Scan for the cell matching the given text and deliver its [x, y] coordinate at center. 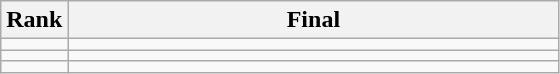
Final [314, 20]
Rank [34, 20]
